Detect which cell encompasses the target text, then output its (x, y) center coordinate. 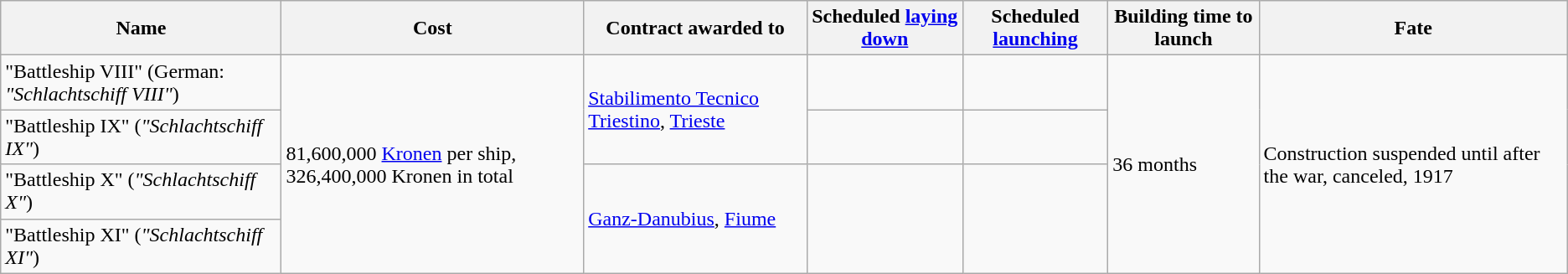
Fate (1413, 28)
"Battleship VIII" (German: "Schlachtschiff VIII") (141, 82)
Cost (432, 28)
Ganz-Danubius, Fiume (695, 219)
36 months (1184, 164)
"Battleship X" ("Schlachtschiff X") (141, 191)
Building time to launch (1184, 28)
81,600,000 Kronen per ship, 326,400,000 Kronen in total (432, 164)
"Battleship IX" ("Schlachtschiff IX") (141, 137)
Name (141, 28)
Contract awarded to (695, 28)
Scheduled laying down (885, 28)
Scheduled launching (1035, 28)
Construction suspended until after the war, canceled, 1917 (1413, 164)
"Battleship XI" ("Schlachtschiff XI") (141, 246)
Stabilimento Tecnico Triestino, Trieste (695, 110)
